Find where the given text appears and provide that cell's center as (X, Y) coordinate. 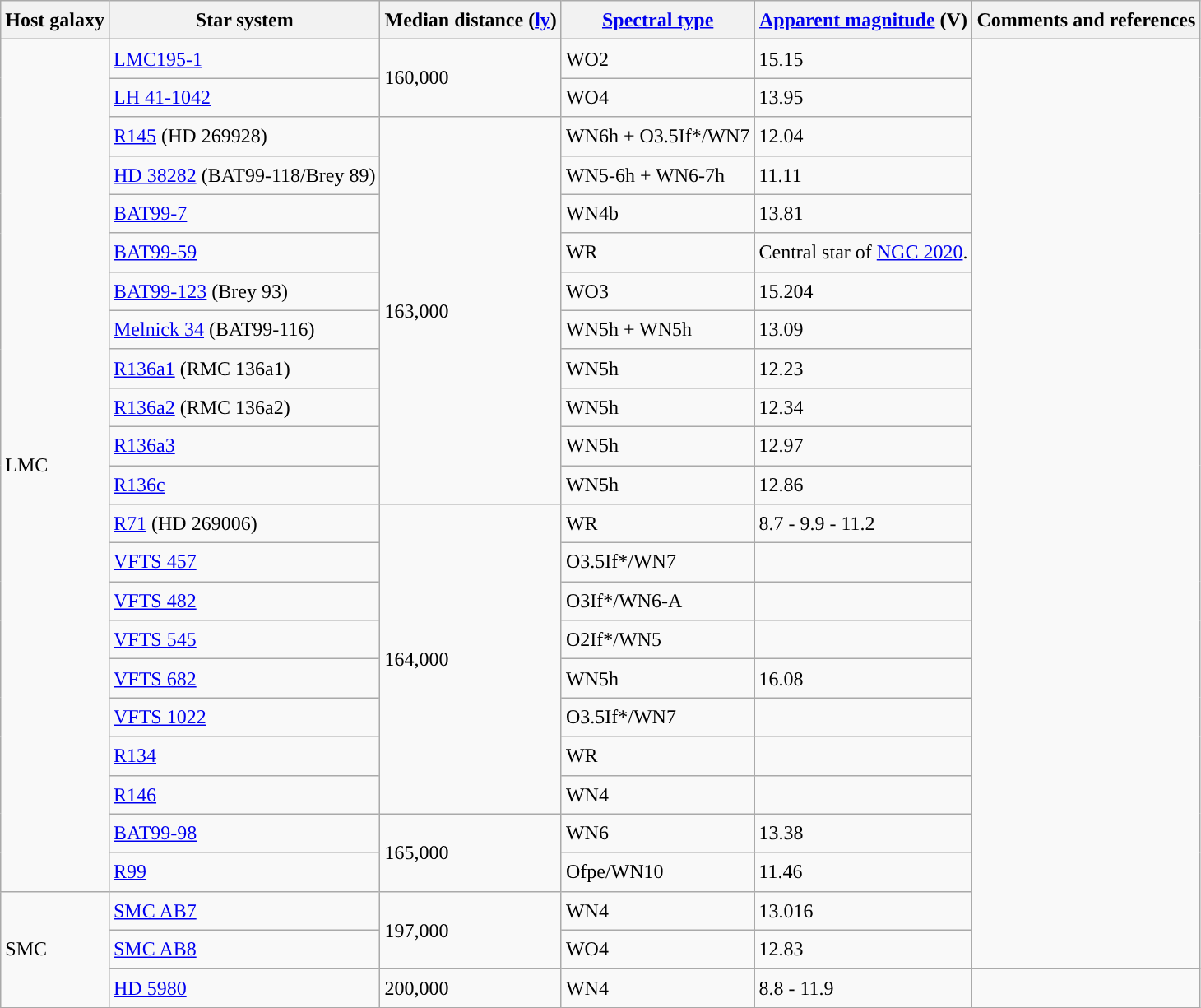
12.34 (864, 406)
Comments and references (1086, 20)
Spectral type (658, 20)
WO2 (658, 59)
SMC (55, 950)
200,000 (471, 987)
8.7 - 9.9 - 11.2 (864, 523)
O2If*/WN5 (658, 640)
11.11 (864, 174)
R145 (HD 269928) (243, 137)
R136a3 (243, 446)
VFTS 457 (243, 563)
13.09 (864, 329)
R136a2 (RMC 136a2) (243, 406)
R99 (243, 872)
LMC (55, 466)
R134 (243, 755)
197,000 (471, 930)
8.8 - 11.9 (864, 987)
Ofpe/WN10 (658, 872)
SMC AB7 (243, 910)
HD 5980 (243, 987)
SMC AB8 (243, 950)
R71 (HD 269006) (243, 523)
WN6h + O3.5If*/WN7 (658, 137)
Central star of NGC 2020. (864, 252)
160,000 (471, 78)
R146 (243, 795)
13.016 (864, 910)
R136c (243, 485)
VFTS 482 (243, 601)
165,000 (471, 852)
11.46 (864, 872)
WN6 (658, 833)
VFTS 682 (243, 678)
BAT99-98 (243, 833)
VFTS 545 (243, 640)
13.95 (864, 97)
Melnick 34 (BAT99-116) (243, 329)
Median distance (ly) (471, 20)
WN5-6h + WN6-7h (658, 174)
HD 38282 (BAT99-118/Brey 89) (243, 174)
Host galaxy (55, 20)
LMC195-1 (243, 59)
R136a1 (RMC 136a1) (243, 369)
BAT99-7 (243, 214)
O3If*/WN6-A (658, 601)
163,000 (471, 311)
Apparent magnitude (V) (864, 20)
BAT99-59 (243, 252)
12.86 (864, 485)
WO3 (658, 291)
12.04 (864, 137)
13.81 (864, 214)
15.204 (864, 291)
16.08 (864, 678)
13.38 (864, 833)
12.97 (864, 446)
12.83 (864, 950)
15.15 (864, 59)
164,000 (471, 659)
WN5h + WN5h (658, 329)
VFTS 1022 (243, 718)
LH 41-1042 (243, 97)
WN4b (658, 214)
BAT99-123 (Brey 93) (243, 291)
12.23 (864, 369)
Star system (243, 20)
